Pinpoint the cell where the given text exists, returning its [x, y] midpoint coordinate. 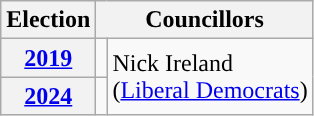
2024 [48, 96]
2019 [48, 58]
Election [48, 20]
Councillors [204, 20]
Nick Ireland(Liberal Democrats) [210, 77]
